Find where the given text appears and provide that cell's center as (X, Y) coordinate. 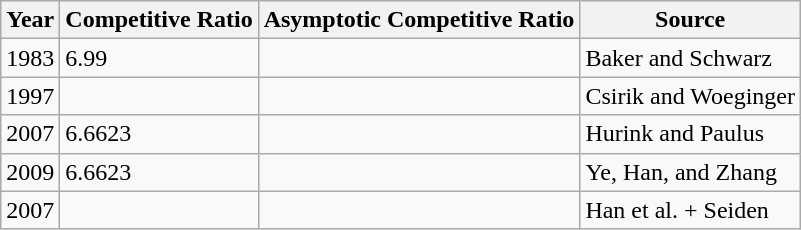
Han et al. + Seiden (690, 210)
Competitive Ratio (159, 20)
Year (30, 20)
1983 (30, 58)
Hurink and Paulus (690, 134)
Asymptotic Competitive Ratio (419, 20)
6.99 (159, 58)
Csirik and Woeginger (690, 96)
Source (690, 20)
1997 (30, 96)
2009 (30, 172)
Baker and Schwarz (690, 58)
Ye, Han, and Zhang (690, 172)
